Extract the (x, y) coordinate from the center of the cell holding the provided text.  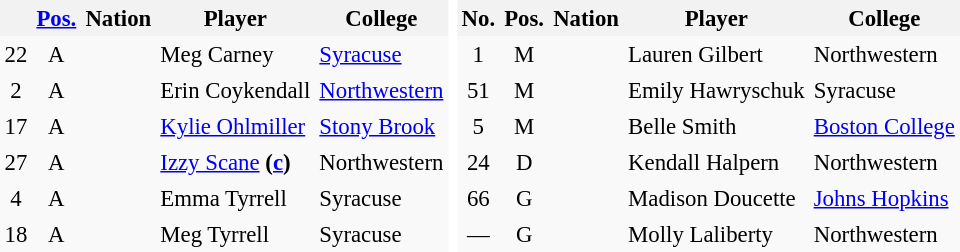
Stony Brook (382, 126)
4 (16, 199)
Belle Smith (717, 126)
27 (16, 163)
G (524, 199)
Boston College (884, 126)
1 (478, 54)
Kendall Halpern (717, 163)
5 (478, 126)
66 (478, 199)
Madison Doucette (717, 199)
No. (478, 18)
Meg Carney (236, 54)
Johns Hopkins (884, 199)
Lauren Gilbert (717, 54)
Izzy Scane (c) (236, 163)
24 (478, 163)
2 (16, 90)
Kylie Ohlmiller (236, 126)
Erin Coykendall (236, 90)
Emma Tyrrell (236, 199)
17 (16, 126)
Emily Hawryschuk (717, 90)
51 (478, 90)
D (524, 163)
22 (16, 54)
